For the text-containing cell, return its midpoint in (X, Y) coordinate format. 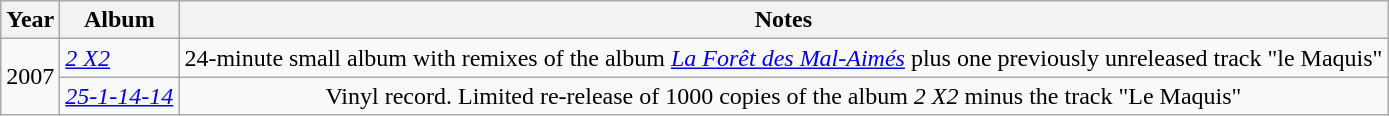
Album (120, 20)
Year (30, 20)
25-1-14-14 (120, 96)
2007 (30, 77)
2 X2 (120, 58)
Notes (784, 20)
Vinyl record. Limited re-release of 1000 copies of the album 2 X2 minus the track "Le Maquis" (784, 96)
24-minute small album with remixes of the album La Forêt des Mal-Aimés plus one previously unreleased track "le Maquis" (784, 58)
